Provide the (x, y) coordinate of the cell's center where the given text is located.  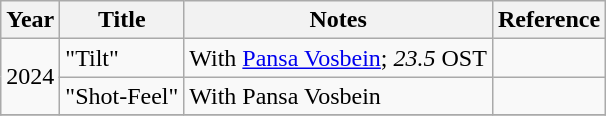
With Pansa Vosbein; 23.5 OST (338, 58)
"Shot-Feel" (122, 96)
Year (30, 20)
Title (122, 20)
2024 (30, 77)
"Tilt" (122, 58)
Reference (548, 20)
Notes (338, 20)
With Pansa Vosbein (338, 96)
